Provide the [x, y] coordinate of the cell's center where the given text is located.  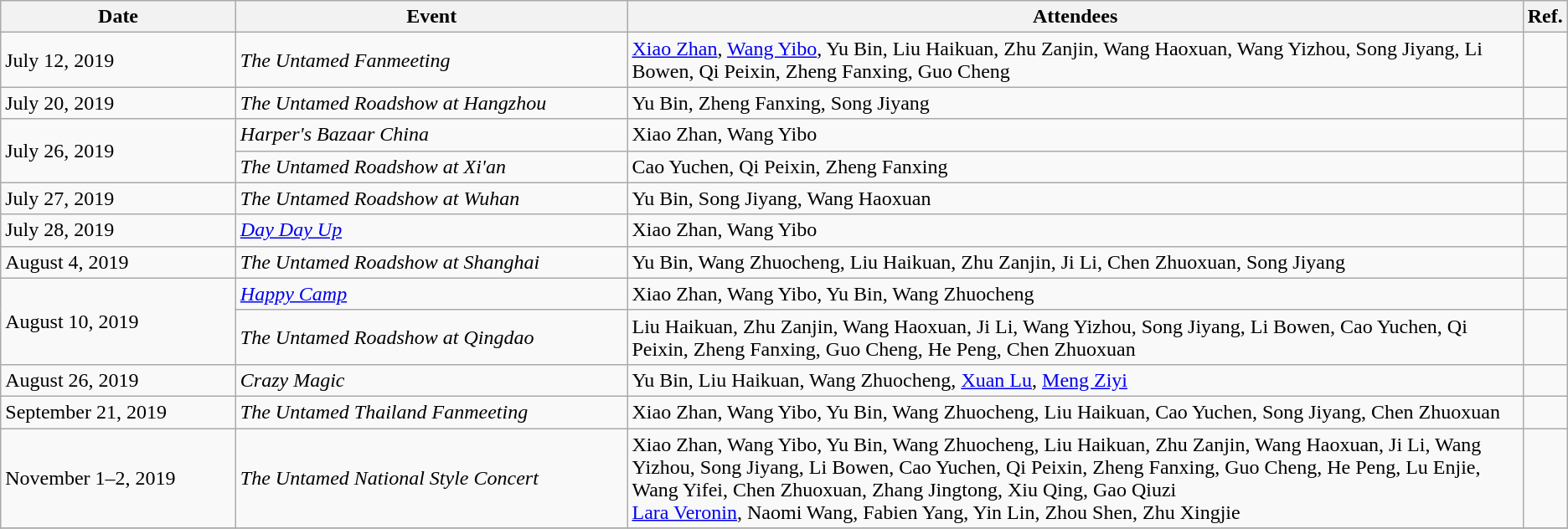
August 10, 2019 [119, 321]
August 4, 2019 [119, 262]
July 28, 2019 [119, 230]
The Untamed Roadshow at Hangzhou [431, 103]
Yu Bin, Song Jiyang, Wang Haoxuan [1075, 198]
September 21, 2019 [119, 412]
The Untamed Roadshow at Shanghai [431, 262]
Ref. [1545, 17]
July 20, 2019 [119, 103]
The Untamed Fanmeeting [431, 60]
Date [119, 17]
The Untamed Thailand Fanmeeting [431, 412]
Attendees [1075, 17]
The Untamed Roadshow at Xi'an [431, 167]
July 26, 2019 [119, 151]
Happy Camp [431, 294]
Cao Yuchen, Qi Peixin, Zheng Fanxing [1075, 167]
The Untamed National Style Concert [431, 479]
Crazy Magic [431, 380]
November 1–2, 2019 [119, 479]
The Untamed Roadshow at Wuhan [431, 198]
July 12, 2019 [119, 60]
The Untamed Roadshow at Qingdao [431, 336]
July 27, 2019 [119, 198]
Yu Bin, Liu Haikuan, Wang Zhuocheng, Xuan Lu, Meng Ziyi [1075, 380]
Xiao Zhan, Wang Yibo, Yu Bin, Wang Zhuocheng [1075, 294]
Day Day Up [431, 230]
Yu Bin, Zheng Fanxing, Song Jiyang [1075, 103]
Event [431, 17]
Harper's Bazaar China [431, 135]
August 26, 2019 [119, 380]
Xiao Zhan, Wang Yibo, Yu Bin, Liu Haikuan, Zhu Zanjin, Wang Haoxuan, Wang Yizhou, Song Jiyang, Li Bowen, Qi Peixin, Zheng Fanxing, Guo Cheng [1075, 60]
Xiao Zhan, Wang Yibo, Yu Bin, Wang Zhuocheng, Liu Haikuan, Cao Yuchen, Song Jiyang, Chen Zhuoxuan [1075, 412]
Yu Bin, Wang Zhuocheng, Liu Haikuan, Zhu Zanjin, Ji Li, Chen Zhuoxuan, Song Jiyang [1075, 262]
